Identify which cell holds the provided text, then report its (X, Y) central coordinate. 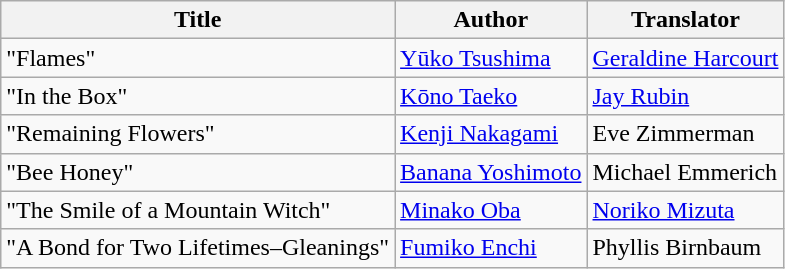
Fumiko Enchi (491, 248)
Eve Zimmerman (686, 134)
Kenji Nakagami (491, 134)
"Bee Honey" (198, 172)
Minako Oba (491, 210)
Kōno Taeko (491, 96)
"Flames" (198, 58)
Author (491, 20)
Title (198, 20)
"A Bond for Two Lifetimes–Gleanings" (198, 248)
Geraldine Harcourt (686, 58)
"Remaining Flowers" (198, 134)
Michael Emmerich (686, 172)
Noriko Mizuta (686, 210)
"The Smile of a Mountain Witch" (198, 210)
Banana Yoshimoto (491, 172)
Translator (686, 20)
"In the Box" (198, 96)
Yūko Tsushima (491, 58)
Jay Rubin (686, 96)
Phyllis Birnbaum (686, 248)
